Pinpoint the cell where the given text exists, returning its (X, Y) midpoint coordinate. 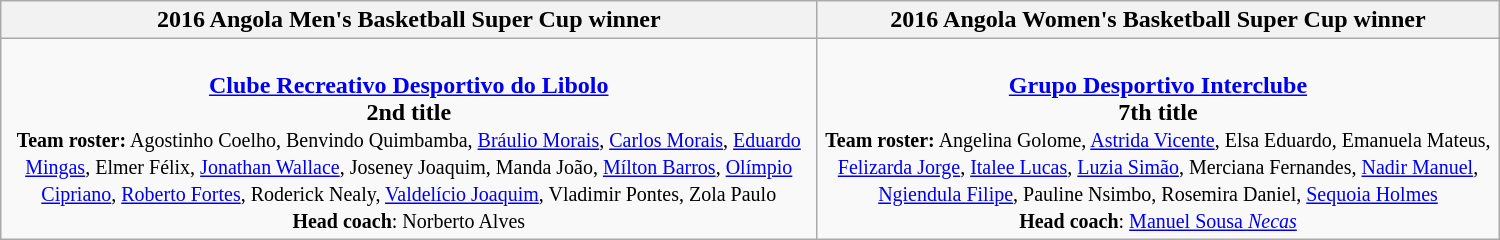
2016 Angola Men's Basketball Super Cup winner (409, 20)
2016 Angola Women's Basketball Super Cup winner (1158, 20)
